Detect which cell encompasses the target text, then output its (X, Y) center coordinate. 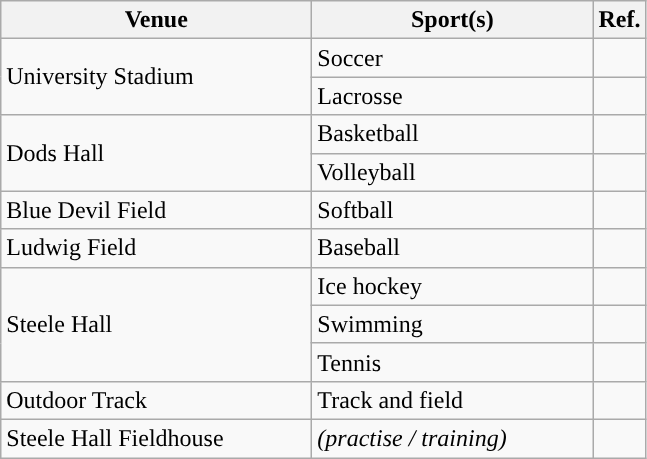
Sport(s) (452, 20)
Volleyball (452, 172)
Steele Hall (156, 324)
Basketball (452, 134)
Venue (156, 20)
Ice hockey (452, 286)
Steele Hall Fieldhouse (156, 438)
University Stadium (156, 77)
Dods Hall (156, 153)
Outdoor Track (156, 400)
Softball (452, 210)
(practise / training) (452, 438)
Swimming (452, 324)
Lacrosse (452, 96)
Soccer (452, 58)
Blue Devil Field (156, 210)
Ludwig Field (156, 248)
Track and field (452, 400)
Tennis (452, 362)
Baseball (452, 248)
Ref. (620, 20)
